Locate the cell with the specified text and output its [X, Y] center coordinate. 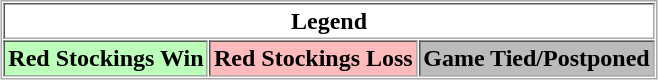
Game Tied/Postponed [536, 58]
Red Stockings Loss [313, 58]
Red Stockings Win [106, 58]
Legend [329, 21]
